For the text-containing cell, return its midpoint in [X, Y] coordinate format. 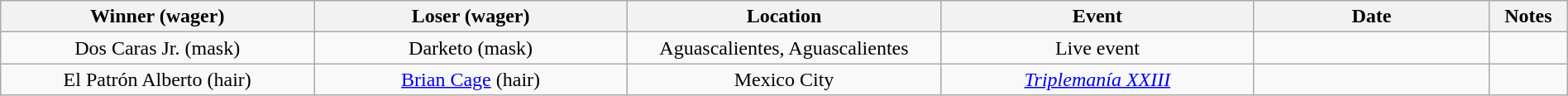
Event [1097, 17]
El Patrón Alberto (hair) [157, 79]
Location [784, 17]
Mexico City [784, 79]
Date [1371, 17]
Live event [1097, 48]
Loser (wager) [471, 17]
Triplemanía XXIII [1097, 79]
Winner (wager) [157, 17]
Brian Cage (hair) [471, 79]
Aguascalientes, Aguascalientes [784, 48]
Darketo (mask) [471, 48]
Notes [1528, 17]
Dos Caras Jr. (mask) [157, 48]
